Return (X, Y) of the center of cell containing provided text 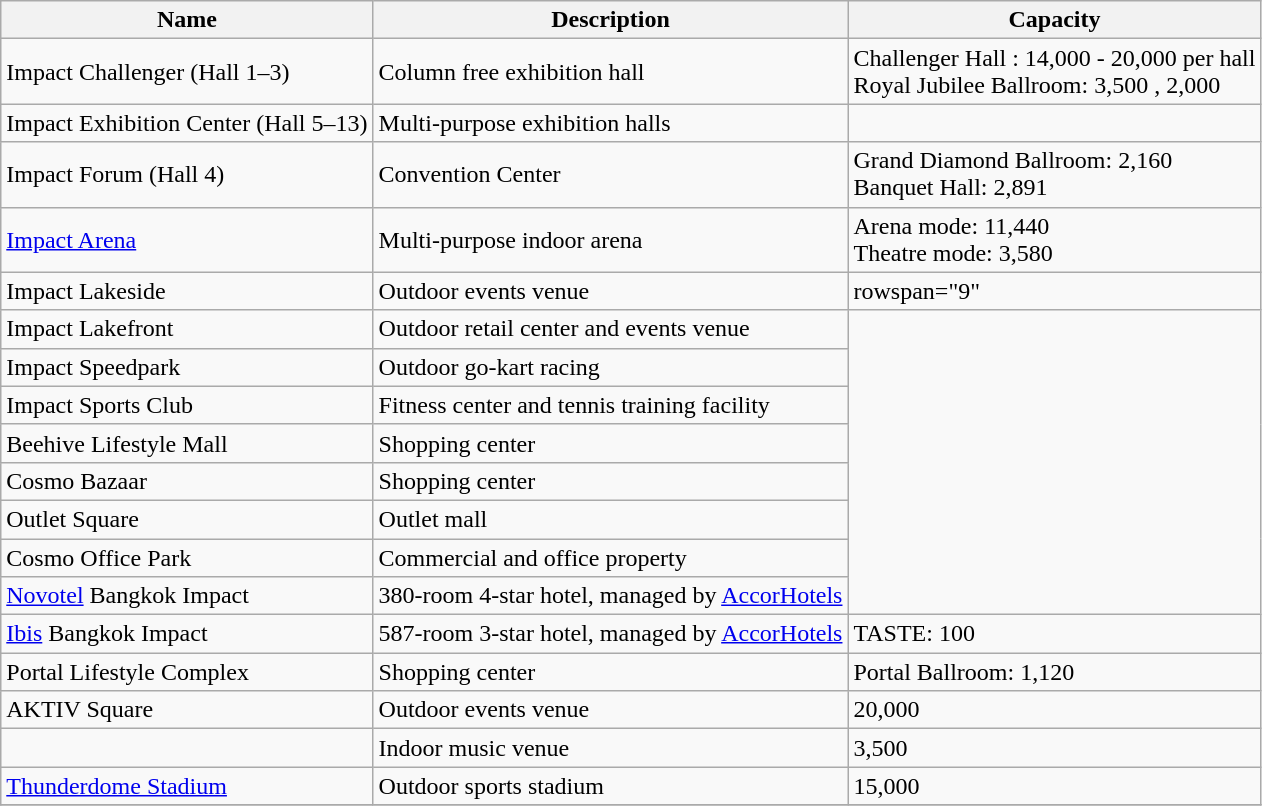
Portal Lifestyle Complex (187, 672)
Fitness center and tennis training facility (610, 405)
AKTIV Square (187, 710)
Portal Ballroom: 1,120 (1054, 672)
Cosmo Office Park (187, 557)
Name (187, 20)
Outlet mall (610, 519)
Outdoor sports stadium (610, 786)
380-room 4-star hotel, managed by AccorHotels (610, 596)
rowspan="9" (1054, 291)
Impact Exhibition Center (Hall 5–13) (187, 123)
Impact Arena (187, 240)
Outdoor retail center and events venue (610, 329)
Indoor music venue (610, 748)
Commercial and office property (610, 557)
Outlet Square (187, 519)
Convention Center (610, 174)
Description (610, 20)
Beehive Lifestyle Mall (187, 443)
Outdoor go-kart racing (610, 367)
3,500 (1054, 748)
Challenger Hall : 14,000 - 20,000 per hallRoyal Jubilee Ballroom: 3,500 , 2,000 (1054, 72)
15,000 (1054, 786)
Impact Sports Club (187, 405)
Multi-purpose exhibition halls (610, 123)
Multi-purpose indoor arena (610, 240)
Impact Forum (Hall 4) (187, 174)
Grand Diamond Ballroom: 2,160Banquet Hall: 2,891 (1054, 174)
Novotel Bangkok Impact (187, 596)
Ibis Bangkok Impact (187, 634)
Thunderdome Stadium (187, 786)
Impact Lakefront (187, 329)
Impact Challenger (Hall 1–3) (187, 72)
587-room 3-star hotel, managed by AccorHotels (610, 634)
Arena mode: 11,440Theatre mode: 3,580 (1054, 240)
TASTE: 100 (1054, 634)
20,000 (1054, 710)
Capacity (1054, 20)
Impact Lakeside (187, 291)
Column free exhibition hall (610, 72)
Impact Speedpark (187, 367)
Cosmo Bazaar (187, 481)
